From the cell containing the given text, extract its center point as [X, Y] coordinate. 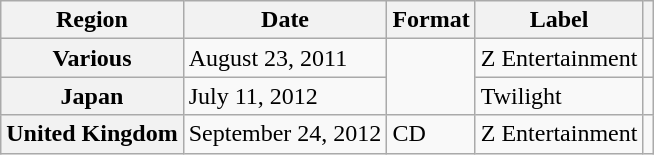
August 23, 2011 [285, 58]
July 11, 2012 [285, 96]
Japan [92, 96]
Various [92, 58]
Twilight [559, 96]
United Kingdom [92, 134]
Region [92, 20]
Format [431, 20]
Date [285, 20]
CD [431, 134]
Label [559, 20]
September 24, 2012 [285, 134]
